Search for the cell housing the specified text and yield its (X, Y) center coordinate. 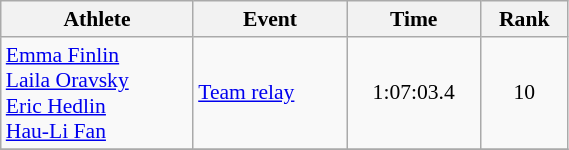
10 (524, 93)
Rank (524, 19)
Time (414, 19)
Team relay (270, 93)
1:07:03.4 (414, 93)
Athlete (97, 19)
Event (270, 19)
Emma FinlinLaila OravskyEric HedlinHau-Li Fan (97, 93)
